Search for the cell housing the specified text and yield its [X, Y] center coordinate. 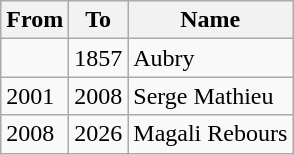
Name [210, 20]
2026 [98, 134]
1857 [98, 58]
2001 [35, 96]
Magali Rebours [210, 134]
From [35, 20]
Serge Mathieu [210, 96]
Aubry [210, 58]
To [98, 20]
